Return [X, Y] of the center of cell containing provided text 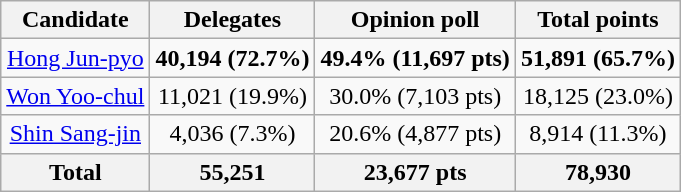
51,891 (65.7%) [598, 58]
23,677 pts [415, 172]
Delegates [232, 20]
Opinion poll [415, 20]
30.0% (7,103 pts) [415, 96]
49.4% (11,697 pts) [415, 58]
Total [76, 172]
Won Yoo-chul [76, 96]
78,930 [598, 172]
18,125 (23.0%) [598, 96]
Hong Jun-pyo [76, 58]
20.6% (4,877 pts) [415, 134]
11,021 (19.9%) [232, 96]
Candidate [76, 20]
8,914 (11.3%) [598, 134]
4,036 (7.3%) [232, 134]
55,251 [232, 172]
Total points [598, 20]
40,194 (72.7%) [232, 58]
Shin Sang-jin [76, 134]
